Return [X, Y] of the center of cell containing provided text 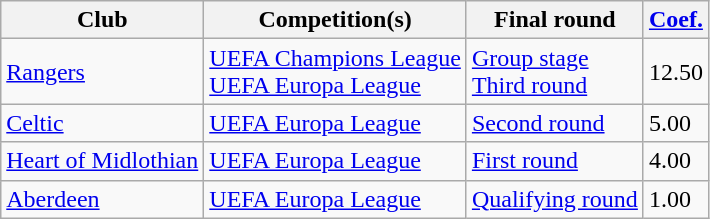
Aberdeen [102, 199]
Club [102, 20]
Qualifying round [554, 199]
Rangers [102, 72]
Second round [554, 123]
UEFA Champions League UEFA Europa League [336, 72]
Competition(s) [336, 20]
4.00 [676, 161]
12.50 [676, 72]
5.00 [676, 123]
Coef. [676, 20]
1.00 [676, 199]
First round [554, 161]
Final round [554, 20]
Heart of Midlothian [102, 161]
Celtic [102, 123]
Group stage Third round [554, 72]
